Capture the cell that displays the provided text and extract its [x, y] central coordinate. 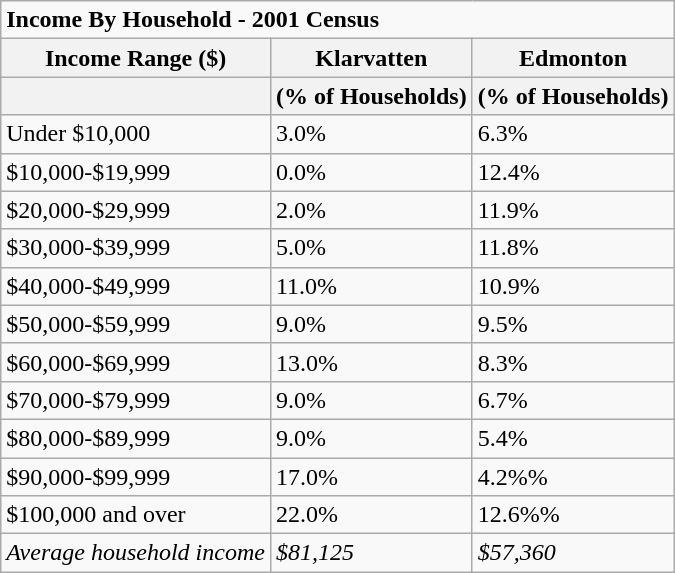
9.5% [573, 324]
12.6%% [573, 515]
$81,125 [371, 553]
Income Range ($) [136, 58]
12.4% [573, 172]
6.7% [573, 400]
13.0% [371, 362]
3.0% [371, 134]
$60,000-$69,999 [136, 362]
Klarvatten [371, 58]
4.2%% [573, 477]
6.3% [573, 134]
$30,000-$39,999 [136, 248]
11.9% [573, 210]
10.9% [573, 286]
5.0% [371, 248]
Under $10,000 [136, 134]
11.8% [573, 248]
22.0% [371, 515]
$10,000-$19,999 [136, 172]
$50,000-$59,999 [136, 324]
0.0% [371, 172]
$57,360 [573, 553]
17.0% [371, 477]
Income By Household - 2001 Census [338, 20]
$70,000-$79,999 [136, 400]
11.0% [371, 286]
5.4% [573, 438]
Edmonton [573, 58]
Average household income [136, 553]
$40,000-$49,999 [136, 286]
$20,000-$29,999 [136, 210]
$80,000-$89,999 [136, 438]
2.0% [371, 210]
$90,000-$99,999 [136, 477]
$100,000 and over [136, 515]
8.3% [573, 362]
